Search for the cell housing the specified text and yield its (x, y) center coordinate. 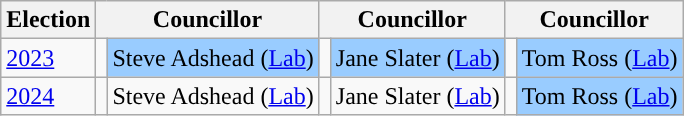
2023 (48, 58)
Election (48, 20)
2024 (48, 96)
